Detect which cell encompasses the target text, then output its (X, Y) center coordinate. 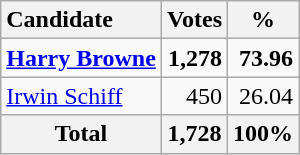
450 (194, 96)
% (264, 20)
1,278 (194, 58)
1,728 (194, 134)
100% (264, 134)
Total (82, 134)
Candidate (82, 20)
Harry Browne (82, 58)
Votes (194, 20)
73.96 (264, 58)
Irwin Schiff (82, 96)
26.04 (264, 96)
